For the text-containing cell, return its midpoint in (X, Y) coordinate format. 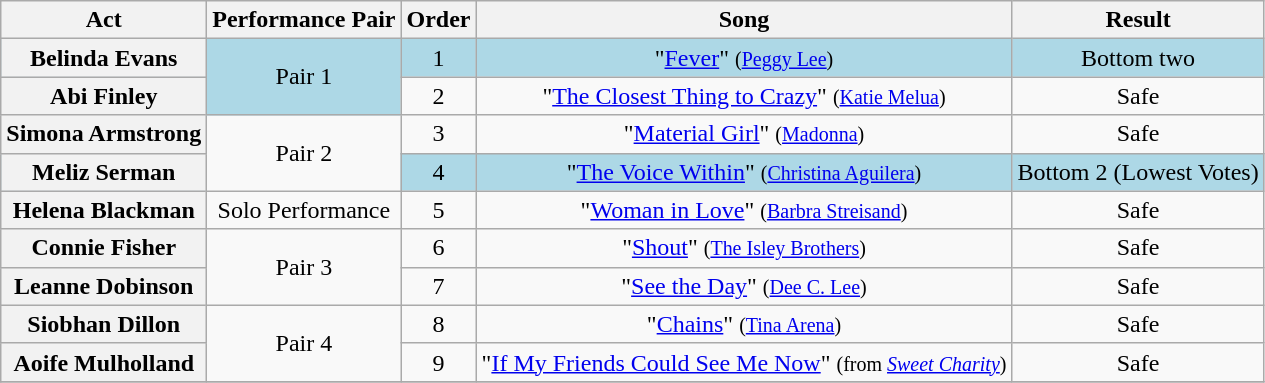
3 (438, 134)
Solo Performance (304, 210)
7 (438, 286)
Leanne Dobinson (104, 286)
Performance Pair (304, 20)
"The Closest Thing to Crazy" (Katie Melua) (744, 96)
8 (438, 324)
Bottom 2 (Lowest Votes) (1138, 172)
6 (438, 248)
Siobhan Dillon (104, 324)
Connie Fisher (104, 248)
"If My Friends Could See Me Now" (from Sweet Charity) (744, 362)
"The Voice Within" (Christina Aguilera) (744, 172)
Pair 3 (304, 267)
"Woman in Love" (Barbra Streisand) (744, 210)
Abi Finley (104, 96)
Pair 1 (304, 77)
Belinda Evans (104, 58)
4 (438, 172)
Pair 4 (304, 343)
Meliz Serman (104, 172)
Simona Armstrong (104, 134)
5 (438, 210)
"See the Day" (Dee C. Lee) (744, 286)
Aoife Mulholland (104, 362)
Order (438, 20)
1 (438, 58)
Pair 2 (304, 153)
9 (438, 362)
Helena Blackman (104, 210)
"Shout" (The Isley Brothers) (744, 248)
"Fever" (Peggy Lee) (744, 58)
Act (104, 20)
2 (438, 96)
Result (1138, 20)
Song (744, 20)
Bottom two (1138, 58)
"Material Girl" (Madonna) (744, 134)
"Chains" (Tina Arena) (744, 324)
